Locate the cell with the specified text and output its [x, y] center coordinate. 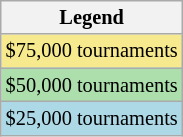
Legend [92, 17]
$75,000 tournaments [92, 51]
$25,000 tournaments [92, 118]
$50,000 tournaments [92, 85]
